For the text-containing cell, return its midpoint in [x, y] coordinate format. 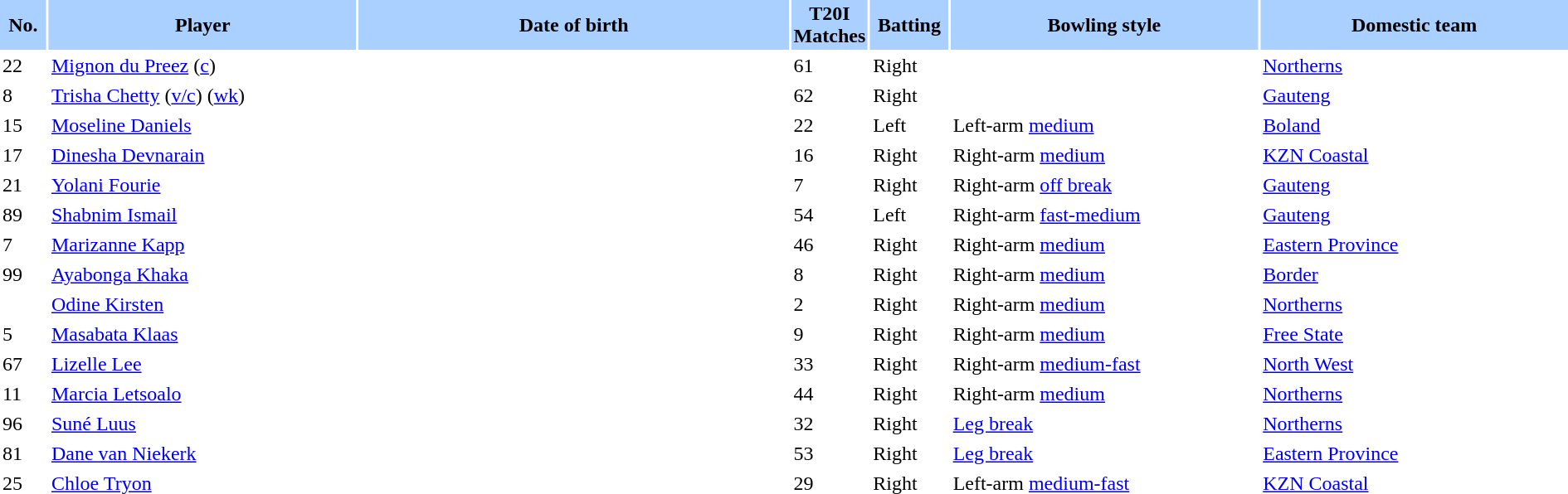
Bowling style [1105, 25]
Left-arm medium [1105, 126]
Right-arm fast-medium [1105, 216]
46 [830, 245]
44 [830, 395]
T20I Matches [830, 25]
Domestic team [1414, 25]
32 [830, 424]
61 [830, 66]
62 [830, 96]
Right-arm medium-fast [1105, 365]
Mignon du Preez (c) [202, 66]
Suné Luus [202, 424]
No. [23, 25]
Right-arm off break [1105, 186]
5 [23, 335]
Masabata Klaas [202, 335]
89 [23, 216]
Date of birth [574, 25]
Player [202, 25]
99 [23, 275]
Boland [1414, 126]
15 [23, 126]
53 [830, 454]
Yolani Fourie [202, 186]
11 [23, 395]
81 [23, 454]
Lizelle Lee [202, 365]
67 [23, 365]
Odine Kirsten [202, 305]
Marizanne Kapp [202, 245]
54 [830, 216]
Batting [909, 25]
Dane van Niekerk [202, 454]
17 [23, 156]
9 [830, 335]
Ayabonga Khaka [202, 275]
Moseline Daniels [202, 126]
16 [830, 156]
Dinesha Devnarain [202, 156]
Border [1414, 275]
Trisha Chetty (v/c) (wk) [202, 96]
Free State [1414, 335]
Shabnim Ismail [202, 216]
33 [830, 365]
North West [1414, 365]
KZN Coastal [1414, 156]
21 [23, 186]
Marcia Letsoalo [202, 395]
96 [23, 424]
2 [830, 305]
